Return [x, y] of the center of cell containing provided text 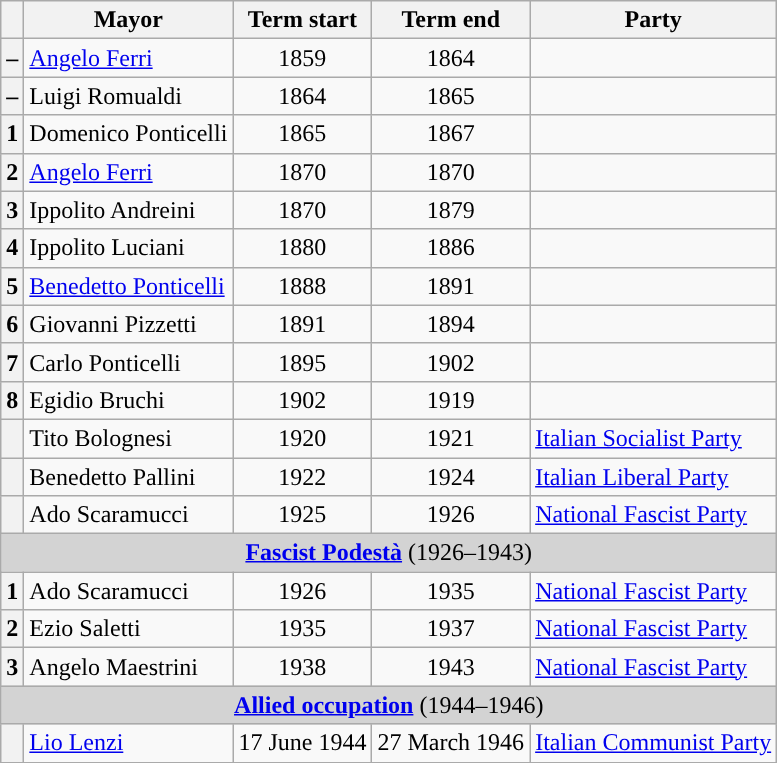
Egidio Bruchi [128, 400]
7 [12, 362]
Benedetto Pallini [128, 477]
1886 [451, 248]
1925 [302, 515]
Italian Communist Party [654, 743]
4 [12, 248]
8 [12, 400]
1937 [451, 629]
Angelo Maestrini [128, 667]
1919 [451, 400]
5 [12, 286]
1938 [302, 667]
Giovanni Pizzetti [128, 324]
Luigi Romualdi [128, 96]
Ippolito Luciani [128, 248]
1879 [451, 210]
1943 [451, 667]
Lio Lenzi [128, 743]
Term end [451, 20]
27 March 1946 [451, 743]
Ippolito Andreini [128, 210]
1894 [451, 324]
Fascist Podestà (1926–1943) [389, 553]
1867 [451, 134]
6 [12, 324]
Ezio Saletti [128, 629]
1895 [302, 362]
17 June 1944 [302, 743]
1859 [302, 58]
Allied occupation (1944–1946) [389, 705]
1920 [302, 438]
Party [654, 20]
Benedetto Ponticelli [128, 286]
Tito Bolognesi [128, 438]
1888 [302, 286]
1880 [302, 248]
1922 [302, 477]
Carlo Ponticelli [128, 362]
1921 [451, 438]
Italian Liberal Party [654, 477]
Domenico Ponticelli [128, 134]
Mayor [128, 20]
Term start [302, 20]
Italian Socialist Party [654, 438]
1924 [451, 477]
